Provide the [x, y] coordinate of the cell's center where the given text is located.  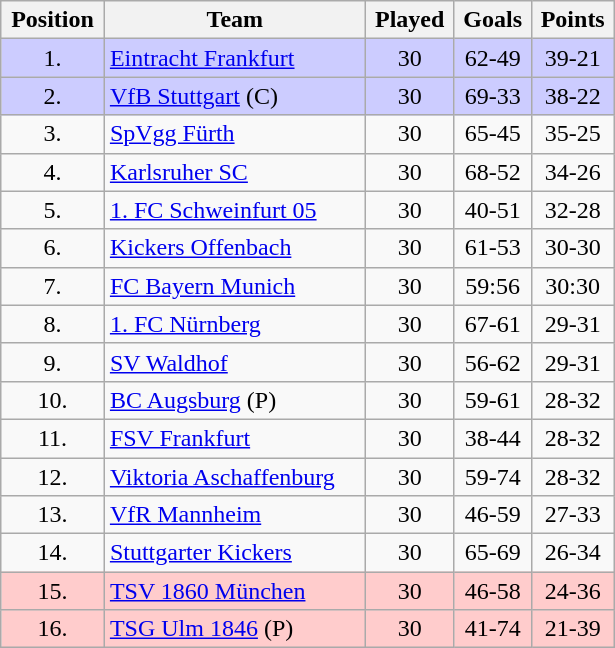
26-34 [572, 553]
65-45 [492, 134]
3. [53, 134]
Eintracht Frankfurt [234, 58]
13. [53, 515]
4. [53, 172]
59-61 [492, 400]
7. [53, 286]
11. [53, 438]
14. [53, 553]
SV Waldhof [234, 362]
SpVgg Fürth [234, 134]
69-33 [492, 96]
15. [53, 591]
61-53 [492, 248]
38-44 [492, 438]
39-21 [572, 58]
TSV 1860 München [234, 591]
Points [572, 20]
2. [53, 96]
Viktoria Aschaffenburg [234, 477]
1. FC Schweinfurt 05 [234, 210]
59-74 [492, 477]
10. [53, 400]
1. FC Nürnberg [234, 324]
65-69 [492, 553]
38-22 [572, 96]
35-25 [572, 134]
67-61 [492, 324]
46-59 [492, 515]
24-36 [572, 591]
FSV Frankfurt [234, 438]
46-58 [492, 591]
41-74 [492, 629]
16. [53, 629]
30:30 [572, 286]
34-26 [572, 172]
1. [53, 58]
BC Augsburg (P) [234, 400]
56-62 [492, 362]
21-39 [572, 629]
Karlsruher SC [234, 172]
Played [410, 20]
8. [53, 324]
VfB Stuttgart (C) [234, 96]
5. [53, 210]
Team [234, 20]
12. [53, 477]
6. [53, 248]
32-28 [572, 210]
Kickers Offenbach [234, 248]
VfR Mannheim [234, 515]
30-30 [572, 248]
68-52 [492, 172]
62-49 [492, 58]
9. [53, 362]
40-51 [492, 210]
Goals [492, 20]
Position [53, 20]
Stuttgarter Kickers [234, 553]
TSG Ulm 1846 (P) [234, 629]
59:56 [492, 286]
FC Bayern Munich [234, 286]
27-33 [572, 515]
